Capture the cell that displays the provided text and extract its [X, Y] central coordinate. 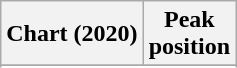
Peakposition [189, 34]
Chart (2020) [72, 34]
